From the cell containing the given text, extract its center point as (X, Y) coordinate. 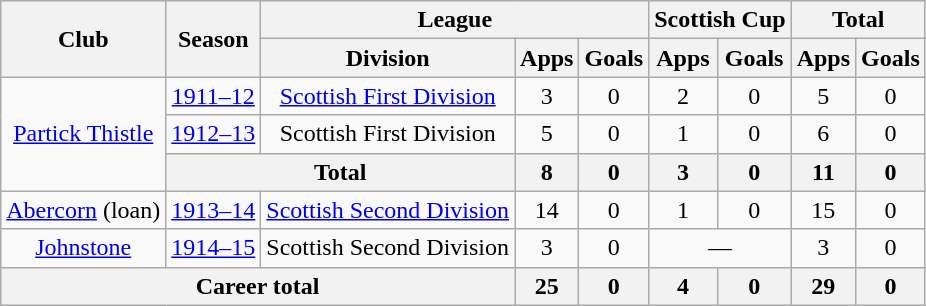
1914–15 (214, 248)
League (455, 20)
8 (547, 172)
Scottish Cup (720, 20)
Johnstone (84, 248)
Abercorn (loan) (84, 210)
2 (683, 96)
6 (823, 134)
— (720, 248)
14 (547, 210)
15 (823, 210)
11 (823, 172)
1913–14 (214, 210)
1911–12 (214, 96)
Partick Thistle (84, 134)
29 (823, 286)
1912–13 (214, 134)
Club (84, 39)
4 (683, 286)
Career total (258, 286)
Division (388, 58)
25 (547, 286)
Season (214, 39)
